Find where the given text appears and provide that cell's center as [X, Y] coordinate. 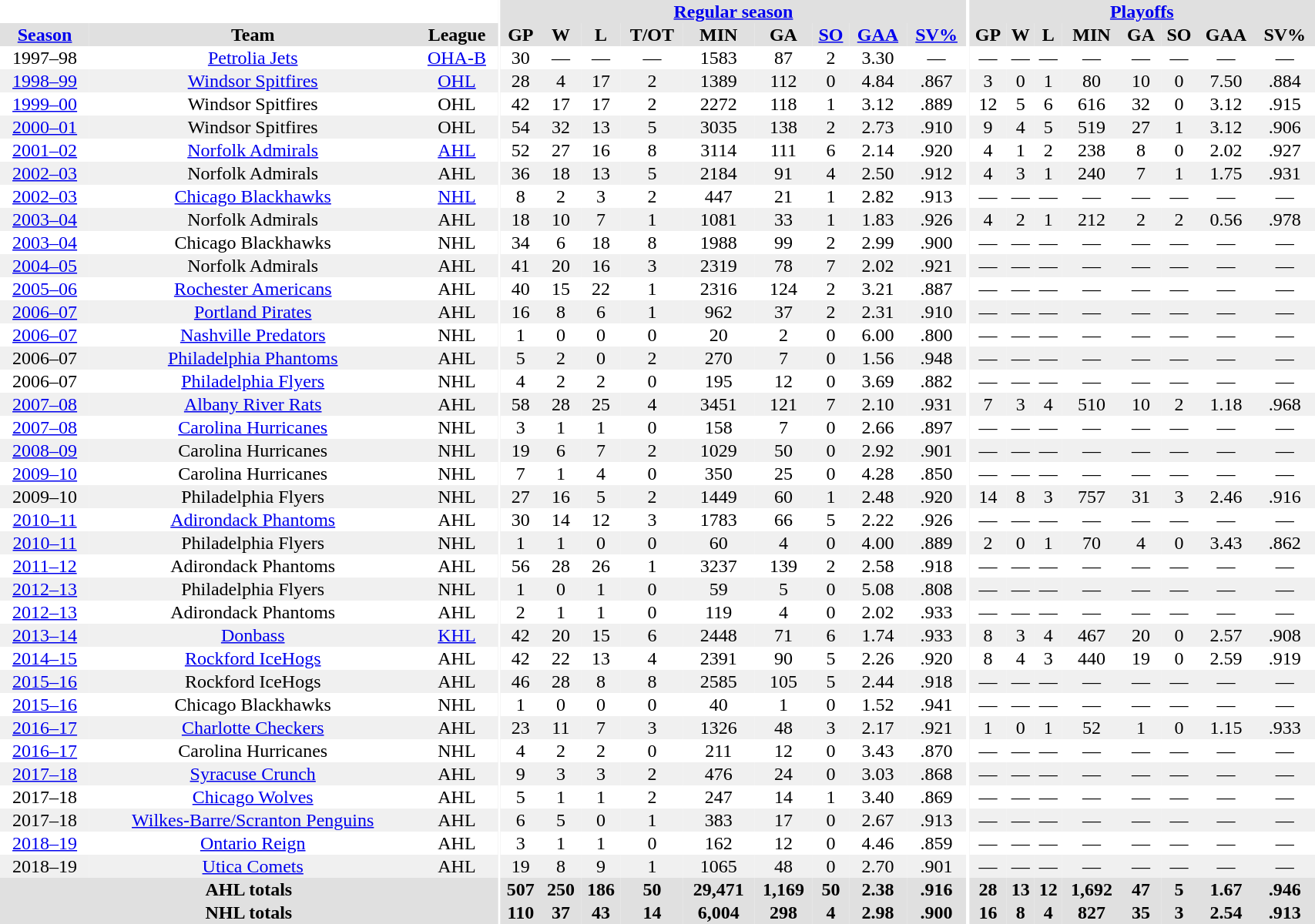
23 [521, 728]
195 [719, 381]
350 [719, 474]
Rochester Americans [253, 289]
2272 [719, 104]
616 [1092, 104]
2011–12 [45, 566]
1326 [719, 728]
138 [783, 127]
5.08 [878, 589]
Portland Pirates [253, 312]
.859 [937, 843]
Ontario Reign [253, 843]
.968 [1285, 404]
2.73 [878, 127]
.946 [1285, 889]
AHL totals [249, 889]
1583 [719, 58]
105 [783, 681]
3114 [719, 150]
110 [521, 912]
757 [1092, 497]
158 [719, 427]
247 [719, 797]
91 [783, 173]
11 [561, 728]
.897 [937, 427]
70 [1092, 543]
2.38 [878, 889]
1998–99 [45, 81]
.919 [1285, 658]
2.58 [878, 566]
2.14 [878, 150]
1.74 [878, 635]
46 [521, 681]
Regular season [733, 12]
3451 [719, 404]
21 [783, 196]
962 [719, 312]
26 [601, 566]
2.46 [1226, 497]
43 [601, 912]
2184 [719, 173]
1999–00 [45, 104]
Nashville Predators [253, 335]
.870 [937, 751]
510 [1092, 404]
240 [1092, 173]
Season [45, 35]
29,471 [719, 889]
112 [783, 81]
211 [719, 751]
59 [719, 589]
383 [719, 820]
Wilkes-Barre/Scranton Penguins [253, 820]
OHA-B [457, 58]
99 [783, 243]
4.00 [878, 543]
.800 [937, 335]
186 [601, 889]
1.75 [1226, 173]
.808 [937, 589]
111 [783, 150]
3.03 [878, 774]
Philadelphia Phantoms [253, 358]
1029 [719, 450]
1,169 [783, 889]
47 [1141, 889]
.912 [937, 173]
1389 [719, 81]
3.30 [878, 58]
2.31 [878, 312]
2.67 [878, 820]
507 [521, 889]
1783 [719, 520]
.978 [1285, 219]
467 [1092, 635]
2.10 [878, 404]
2585 [719, 681]
2.57 [1226, 635]
NHL totals [249, 912]
2004–05 [45, 266]
250 [561, 889]
2.17 [878, 728]
Chicago Wolves [253, 797]
.869 [937, 797]
162 [719, 843]
Playoffs [1142, 12]
139 [783, 566]
.948 [937, 358]
270 [719, 358]
3.21 [878, 289]
2.82 [878, 196]
2.92 [878, 450]
78 [783, 266]
35 [1141, 912]
54 [521, 127]
212 [1092, 219]
6.00 [878, 335]
2000–01 [45, 127]
Syracuse Crunch [253, 774]
119 [719, 612]
7.50 [1226, 81]
238 [1092, 150]
League [457, 35]
827 [1092, 912]
87 [783, 58]
2.26 [878, 658]
Team [253, 35]
24 [783, 774]
0.56 [1226, 219]
2448 [719, 635]
1,692 [1092, 889]
.887 [937, 289]
118 [783, 104]
3035 [719, 127]
4.28 [878, 474]
298 [783, 912]
1.52 [878, 705]
.927 [1285, 150]
440 [1092, 658]
Donbass [253, 635]
2005–06 [45, 289]
3237 [719, 566]
519 [1092, 127]
1.56 [878, 358]
1449 [719, 497]
2.22 [878, 520]
2008–09 [45, 450]
.862 [1285, 543]
.941 [937, 705]
3.40 [878, 797]
1081 [719, 219]
33 [783, 219]
2.48 [878, 497]
66 [783, 520]
36 [521, 173]
T/OT [652, 35]
31 [1141, 497]
2.70 [878, 866]
.908 [1285, 635]
6,004 [719, 912]
2.50 [878, 173]
2014–15 [45, 658]
1.83 [878, 219]
58 [521, 404]
.915 [1285, 104]
2319 [719, 266]
1997–98 [45, 58]
.868 [937, 774]
4.84 [878, 81]
121 [783, 404]
1988 [719, 243]
Petrolia Jets [253, 58]
447 [719, 196]
4.46 [878, 843]
2.44 [878, 681]
1.15 [1226, 728]
1065 [719, 866]
56 [521, 566]
KHL [457, 635]
80 [1092, 81]
3.69 [878, 381]
2316 [719, 289]
2.99 [878, 243]
.882 [937, 381]
34 [521, 243]
90 [783, 658]
.906 [1285, 127]
Charlotte Checkers [253, 728]
476 [719, 774]
2.54 [1226, 912]
.867 [937, 81]
41 [521, 266]
.884 [1285, 81]
Utica Comets [253, 866]
2013–14 [45, 635]
1.18 [1226, 404]
124 [783, 289]
2.59 [1226, 658]
1.67 [1226, 889]
2001–02 [45, 150]
Albany River Rats [253, 404]
2.98 [878, 912]
2.66 [878, 427]
.850 [937, 474]
71 [783, 635]
2391 [719, 658]
